Output the (X, Y) coordinate of the center of the cell containing the given text.  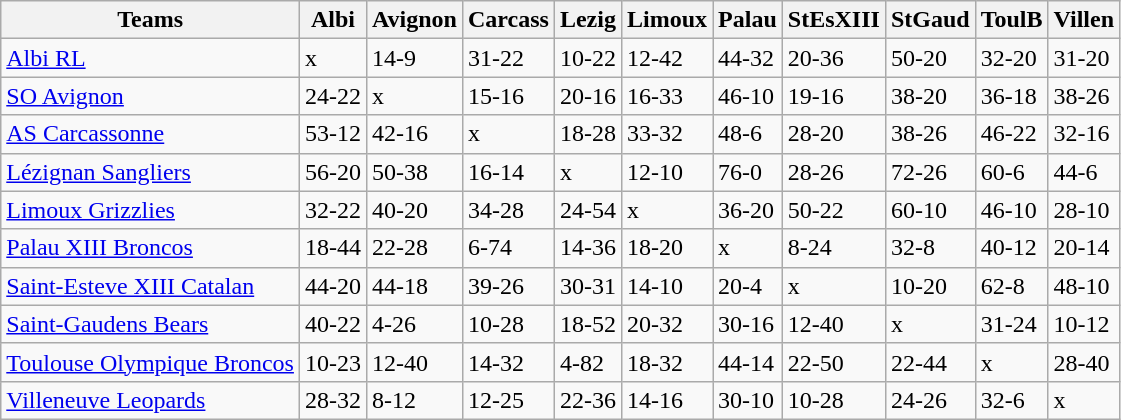
18-52 (588, 324)
28-32 (332, 400)
30-16 (748, 324)
Albi RL (150, 58)
16-33 (666, 96)
22-44 (930, 362)
18-32 (666, 362)
StGaud (930, 20)
50-38 (414, 172)
44-6 (1084, 172)
4-26 (414, 324)
14-10 (666, 286)
60-6 (1012, 172)
SO Avignon (150, 96)
48-6 (748, 134)
Villeneuve Leopards (150, 400)
42-16 (414, 134)
16-14 (508, 172)
StEsXIII (834, 20)
19-16 (834, 96)
72-26 (930, 172)
12-25 (508, 400)
20-14 (1084, 248)
22-36 (588, 400)
31-22 (508, 58)
32-6 (1012, 400)
30-31 (588, 286)
22-28 (414, 248)
30-10 (748, 400)
60-10 (930, 210)
24-54 (588, 210)
Saint-Gaudens Bears (150, 324)
Albi (332, 20)
32-16 (1084, 134)
46-22 (1012, 134)
ToulB (1012, 20)
Villen (1084, 20)
Avignon (414, 20)
28-40 (1084, 362)
10-20 (930, 286)
50-20 (930, 58)
20-4 (748, 286)
22-50 (834, 362)
Lezig (588, 20)
18-20 (666, 248)
20-16 (588, 96)
20-36 (834, 58)
AS Carcassonne (150, 134)
10-23 (332, 362)
8-24 (834, 248)
28-20 (834, 134)
44-32 (748, 58)
62-8 (1012, 286)
31-24 (1012, 324)
53-12 (332, 134)
32-8 (930, 248)
18-28 (588, 134)
Saint-Esteve XIII Catalan (150, 286)
44-14 (748, 362)
32-20 (1012, 58)
Palau XIII Broncos (150, 248)
48-10 (1084, 286)
39-26 (508, 286)
32-22 (332, 210)
38-20 (930, 96)
6-74 (508, 248)
Lézignan Sangliers (150, 172)
Limoux Grizzlies (150, 210)
40-20 (414, 210)
Teams (150, 20)
33-32 (666, 134)
50-22 (834, 210)
40-12 (1012, 248)
36-18 (1012, 96)
24-26 (930, 400)
36-20 (748, 210)
Toulouse Olympique Broncos (150, 362)
44-20 (332, 286)
44-18 (414, 286)
40-22 (332, 324)
14-32 (508, 362)
Palau (748, 20)
28-10 (1084, 210)
8-12 (414, 400)
Limoux (666, 20)
20-32 (666, 324)
31-20 (1084, 58)
14-36 (588, 248)
4-82 (588, 362)
14-16 (666, 400)
34-28 (508, 210)
18-44 (332, 248)
15-16 (508, 96)
24-22 (332, 96)
14-9 (414, 58)
10-12 (1084, 324)
Carcass (508, 20)
10-22 (588, 58)
28-26 (834, 172)
12-42 (666, 58)
76-0 (748, 172)
12-10 (666, 172)
56-20 (332, 172)
